Extract the [X, Y] coordinate from the center of the cell holding the provided text.  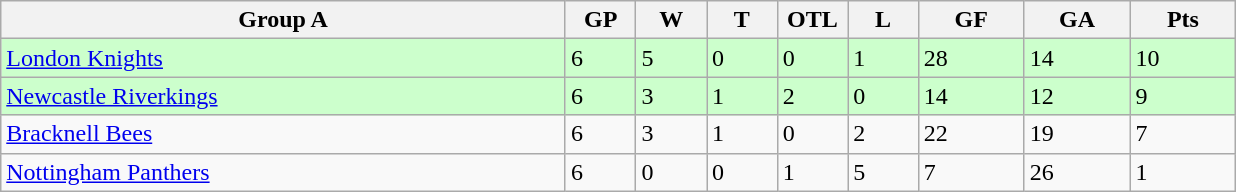
L [884, 20]
GF [971, 20]
28 [971, 58]
Bracknell Bees [284, 134]
9 [1183, 96]
10 [1183, 58]
Pts [1183, 20]
Nottingham Panthers [284, 172]
W [672, 20]
Group A [284, 20]
London Knights [284, 58]
26 [1077, 172]
Newcastle Riverkings [284, 96]
OTL [812, 20]
GP [600, 20]
12 [1077, 96]
T [742, 20]
19 [1077, 134]
22 [971, 134]
GA [1077, 20]
